Capture the cell that displays the provided text and extract its [X, Y] central coordinate. 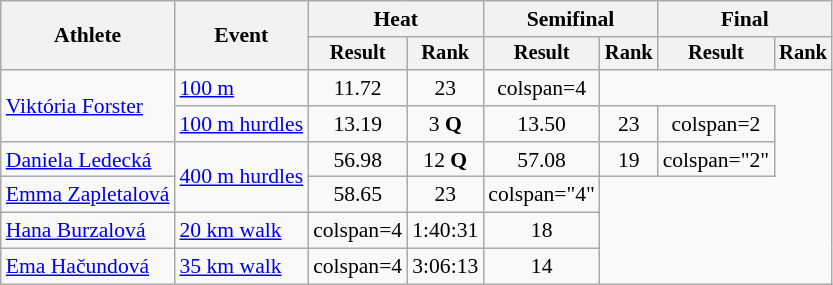
1:40:31 [445, 231]
35 km walk [242, 267]
colspan="4" [542, 195]
57.08 [542, 160]
Semifinal [570, 19]
Daniela Ledecká [88, 160]
400 m hurdles [242, 178]
14 [542, 267]
19 [629, 160]
11.72 [358, 88]
100 m hurdles [242, 124]
18 [542, 231]
Athlete [88, 36]
58.65 [358, 195]
Hana Burzalová [88, 231]
Ema Hačundová [88, 267]
Event [242, 36]
56.98 [358, 160]
3 Q [445, 124]
colspan=2 [716, 124]
20 km walk [242, 231]
12 Q [445, 160]
100 m [242, 88]
Emma Zapletalová [88, 195]
13.50 [542, 124]
3:06:13 [445, 267]
Heat [396, 19]
13.19 [358, 124]
Final [745, 19]
Viktória Forster [88, 106]
colspan="2" [716, 160]
